Scan for the cell matching the given text and deliver its [X, Y] coordinate at center. 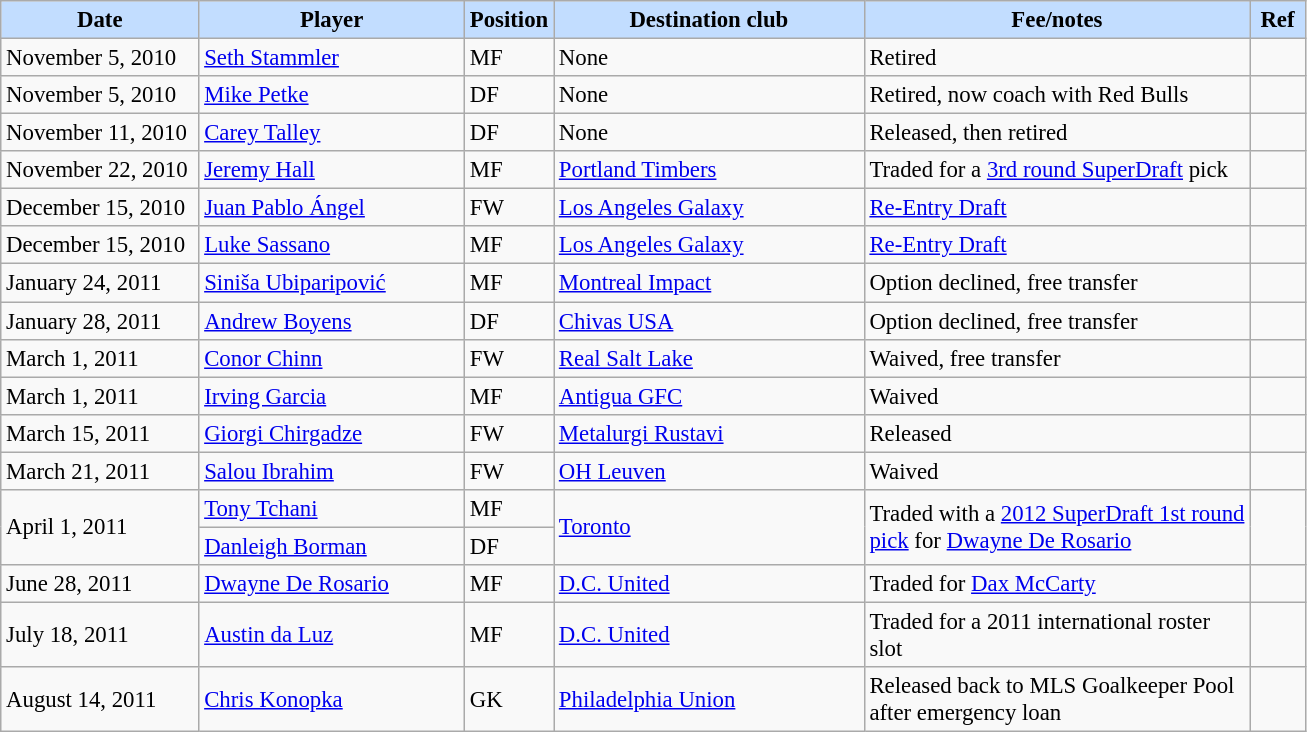
Seth Stammler [332, 58]
Released [1057, 433]
Real Salt Lake [710, 358]
Juan Pablo Ángel [332, 208]
Tony Tchani [332, 509]
Chivas USA [710, 321]
Dwayne De Rosario [332, 584]
Danleigh Borman [332, 546]
Player [332, 20]
Austin da Luz [332, 634]
January 24, 2011 [100, 283]
Released, then retired [1057, 133]
Montreal Impact [710, 283]
Retired [1057, 58]
Mike Petke [332, 95]
March 15, 2011 [100, 433]
Traded for Dax McCarty [1057, 584]
August 14, 2011 [100, 700]
June 28, 2011 [100, 584]
Traded for a 3rd round SuperDraft pick [1057, 170]
January 28, 2011 [100, 321]
Traded with a 2012 SuperDraft 1st round pick for Dwayne De Rosario [1057, 528]
November 11, 2010 [100, 133]
Metalurgi Rustavi [710, 433]
Portland Timbers [710, 170]
April 1, 2011 [100, 528]
Waived, free transfer [1057, 358]
November 22, 2010 [100, 170]
Andrew Boyens [332, 321]
Destination club [710, 20]
Luke Sassano [332, 245]
Conor Chinn [332, 358]
Date [100, 20]
Toronto [710, 528]
March 21, 2011 [100, 471]
Carey Talley [332, 133]
OH Leuven [710, 471]
Released back to MLS Goalkeeper Pool after emergency loan [1057, 700]
Jeremy Hall [332, 170]
Salou Ibrahim [332, 471]
Irving Garcia [332, 396]
Philadelphia Union [710, 700]
Fee/notes [1057, 20]
Retired, now coach with Red Bulls [1057, 95]
Siniša Ubiparipović [332, 283]
Giorgi Chirgadze [332, 433]
Antigua GFC [710, 396]
Chris Konopka [332, 700]
Position [508, 20]
July 18, 2011 [100, 634]
GK [508, 700]
Traded for a 2011 international roster slot [1057, 634]
Ref [1278, 20]
